Return the [X, Y] coordinate for the center point of the cell that contains the specified text.  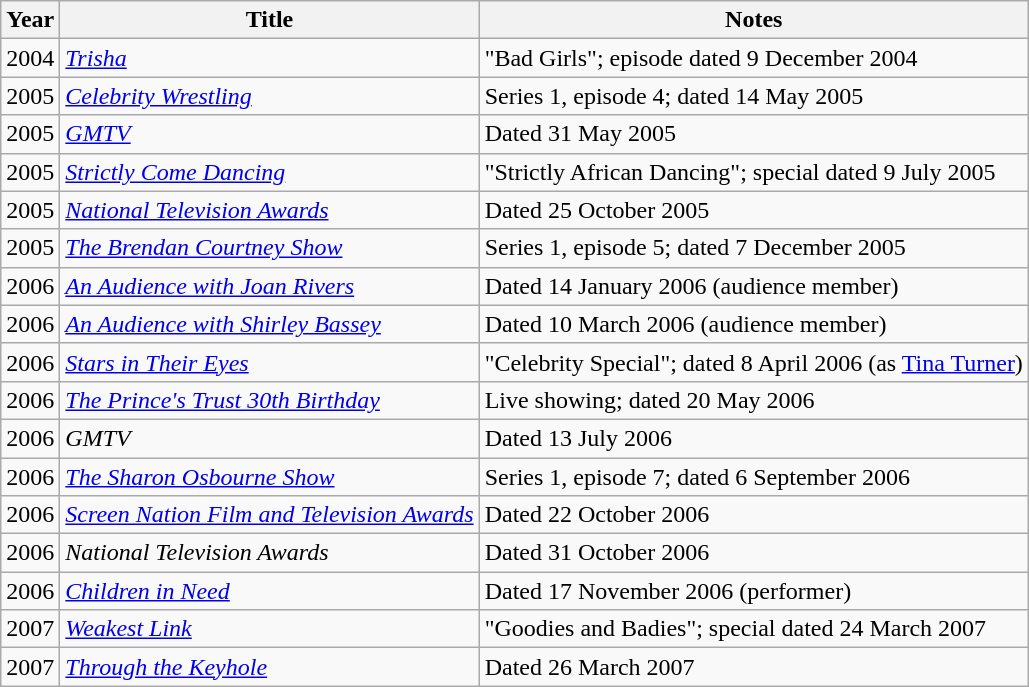
Series 1, episode 4; dated 14 May 2005 [754, 96]
An Audience with Shirley Bassey [270, 324]
Dated 25 October 2005 [754, 210]
Strictly Come Dancing [270, 172]
Celebrity Wrestling [270, 96]
Weakest Link [270, 629]
Through the Keyhole [270, 667]
Dated 26 March 2007 [754, 667]
Year [30, 20]
The Brendan Courtney Show [270, 248]
Dated 10 March 2006 (audience member) [754, 324]
"Celebrity Special"; dated 8 April 2006 (as Tina Turner) [754, 362]
"Bad Girls"; episode dated 9 December 2004 [754, 58]
Dated 22 October 2006 [754, 515]
Screen Nation Film and Television Awards [270, 515]
The Prince's Trust 30th Birthday [270, 400]
Series 1, episode 7; dated 6 September 2006 [754, 477]
Children in Need [270, 591]
Dated 31 May 2005 [754, 134]
2004 [30, 58]
Dated 17 November 2006 (performer) [754, 591]
Title [270, 20]
"Goodies and Badies"; special dated 24 March 2007 [754, 629]
Dated 31 October 2006 [754, 553]
"Strictly African Dancing"; special dated 9 July 2005 [754, 172]
The Sharon Osbourne Show [270, 477]
Dated 14 January 2006 (audience member) [754, 286]
An Audience with Joan Rivers [270, 286]
Series 1, episode 5; dated 7 December 2005 [754, 248]
Trisha [270, 58]
Stars in Their Eyes [270, 362]
Notes [754, 20]
Dated 13 July 2006 [754, 438]
Live showing; dated 20 May 2006 [754, 400]
